Pinpoint the cell where the given text exists, returning its [x, y] midpoint coordinate. 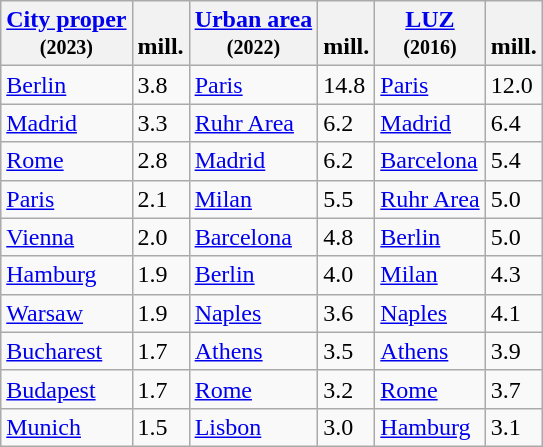
2.0 [160, 237]
City proper(2023) [66, 34]
3.7 [514, 389]
3.1 [514, 427]
2.8 [160, 161]
3.2 [346, 389]
12.0 [514, 85]
Lisbon [254, 427]
Vienna [66, 237]
3.6 [346, 313]
14.8 [346, 85]
Urban area(2022) [254, 34]
3.8 [160, 85]
2.1 [160, 199]
LUZ(2016) [430, 34]
Bucharest [66, 351]
4.8 [346, 237]
Budapest [66, 389]
4.3 [514, 275]
5.5 [346, 199]
3.0 [346, 427]
Munich [66, 427]
3.9 [514, 351]
3.3 [160, 123]
5.4 [514, 161]
4.1 [514, 313]
3.5 [346, 351]
6.4 [514, 123]
4.0 [346, 275]
1.5 [160, 427]
Warsaw [66, 313]
